Extract the [X, Y] coordinate from the center of the cell holding the provided text.  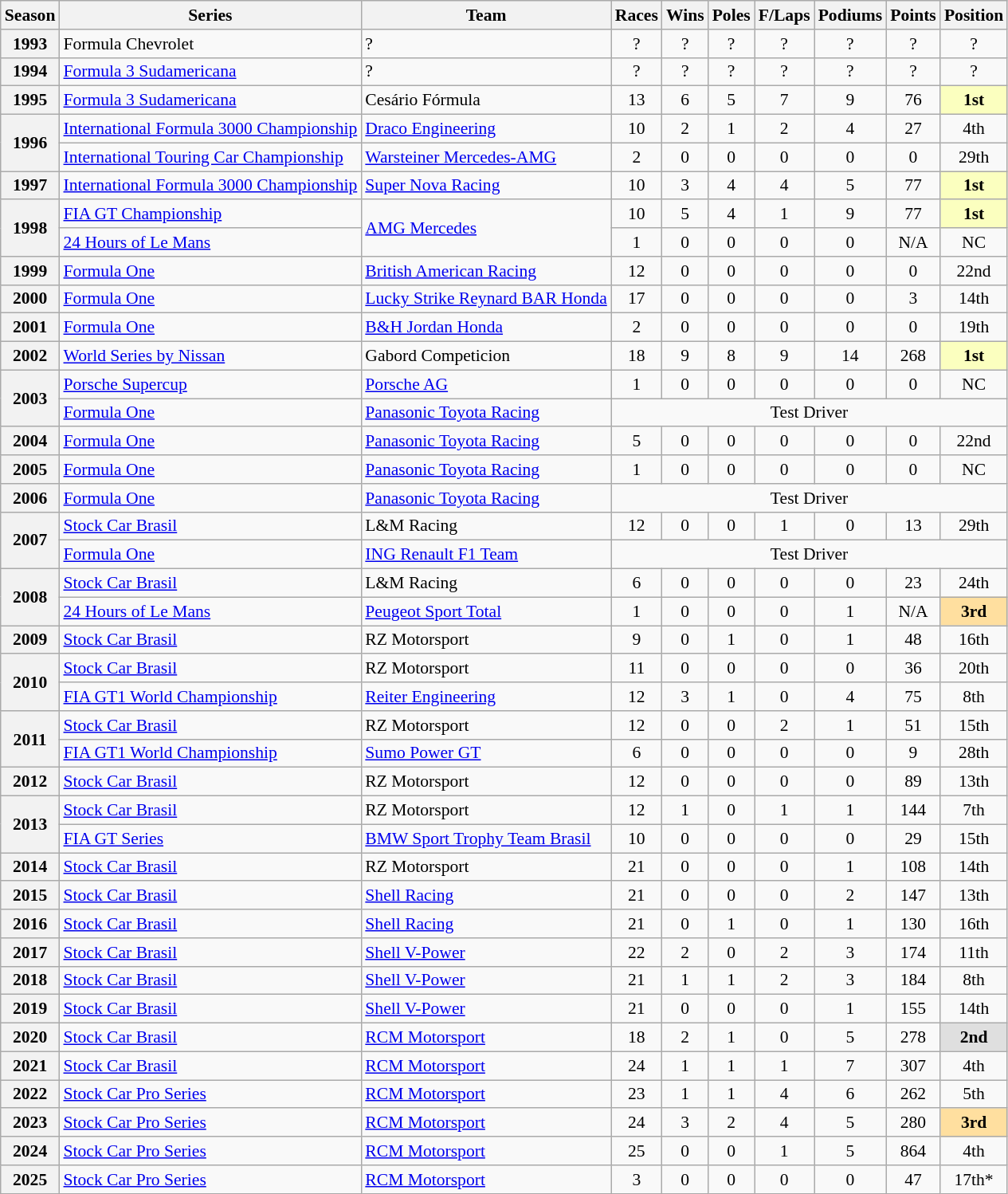
Porsche AG [486, 384]
36 [913, 669]
Wins [685, 15]
2006 [30, 498]
17 [637, 299]
2nd [974, 1038]
1994 [30, 72]
Podiums [851, 15]
2020 [30, 1038]
8 [731, 356]
2001 [30, 328]
144 [913, 811]
2017 [30, 952]
2018 [30, 980]
2004 [30, 442]
1993 [30, 44]
19th [974, 328]
51 [913, 725]
2016 [30, 924]
174 [913, 952]
76 [913, 100]
FIA GT Championship [210, 214]
Points [913, 15]
Sumo Power GT [486, 753]
89 [913, 782]
48 [913, 640]
2022 [30, 1094]
British American Racing [486, 271]
2015 [30, 896]
2011 [30, 740]
1999 [30, 271]
F/Laps [784, 15]
Draco Engineering [486, 129]
2024 [30, 1151]
184 [913, 980]
2005 [30, 469]
2000 [30, 299]
2008 [30, 598]
864 [913, 1151]
29 [913, 839]
278 [913, 1038]
Porsche Supercup [210, 384]
11 [637, 669]
24th [974, 583]
B&H Jordan Honda [486, 328]
AMG Mercedes [486, 228]
7th [974, 811]
ING Renault F1 Team [486, 555]
International Touring Car Championship [210, 157]
Season [30, 15]
2025 [30, 1180]
2002 [30, 356]
268 [913, 356]
1997 [30, 186]
2007 [30, 540]
Lucky Strike Reynard BAR Honda [486, 299]
2012 [30, 782]
Super Nova Racing [486, 186]
Reiter Engineering [486, 697]
Team [486, 15]
FIA GT Series [210, 839]
BMW Sport Trophy Team Brasil [486, 839]
1996 [30, 143]
17th* [974, 1180]
Poles [731, 15]
2010 [30, 682]
5th [974, 1094]
130 [913, 924]
Series [210, 15]
22 [637, 952]
Peugeot Sport Total [486, 611]
2019 [30, 1009]
262 [913, 1094]
1995 [30, 100]
2021 [30, 1066]
Gabord Competicion [486, 356]
75 [913, 697]
25 [637, 1151]
2013 [30, 824]
Races [637, 15]
Position [974, 15]
108 [913, 867]
47 [913, 1180]
14 [851, 356]
27 [913, 129]
155 [913, 1009]
280 [913, 1123]
Warsteiner Mercedes-AMG [486, 157]
28th [974, 753]
2003 [30, 399]
11th [974, 952]
147 [913, 896]
2023 [30, 1123]
1998 [30, 228]
World Series by Nissan [210, 356]
Cesário Fórmula [486, 100]
2014 [30, 867]
20th [974, 669]
Formula Chevrolet [210, 44]
2009 [30, 640]
307 [913, 1066]
